From the cell containing the given text, extract its center point as (x, y) coordinate. 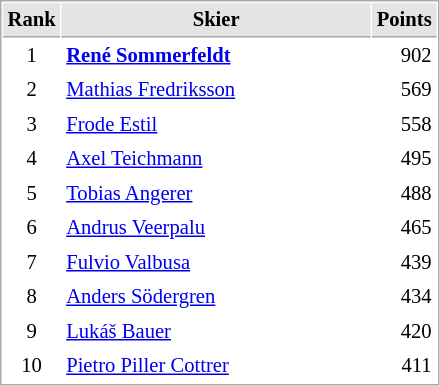
Mathias Fredriksson (216, 90)
488 (404, 194)
439 (404, 262)
Fulvio Valbusa (216, 262)
3 (32, 124)
411 (404, 366)
Anders Södergren (216, 296)
Andrus Veerpalu (216, 228)
Pietro Piller Cottrer (216, 366)
5 (32, 194)
René Sommerfeldt (216, 56)
Axel Teichmann (216, 158)
9 (32, 332)
434 (404, 296)
420 (404, 332)
8 (32, 296)
6 (32, 228)
7 (32, 262)
558 (404, 124)
Tobias Angerer (216, 194)
10 (32, 366)
Lukáš Bauer (216, 332)
569 (404, 90)
4 (32, 158)
Skier (216, 20)
902 (404, 56)
1 (32, 56)
2 (32, 90)
Frode Estil (216, 124)
495 (404, 158)
465 (404, 228)
Rank (32, 20)
Points (404, 20)
